Identify which cell holds the provided text, then report its (X, Y) central coordinate. 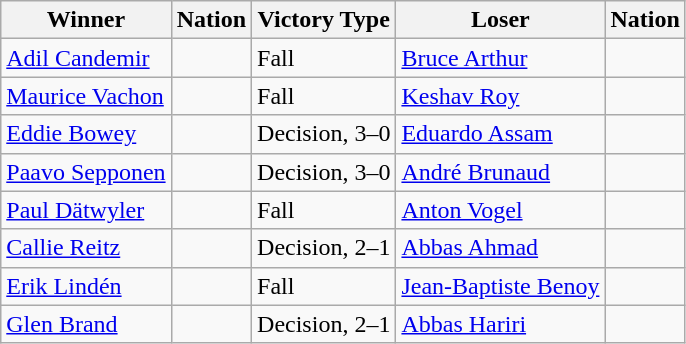
Glen Brand (86, 324)
Erik Lindén (86, 286)
Keshav Roy (500, 96)
Winner (86, 20)
Loser (500, 20)
Paul Dätwyler (86, 210)
Paavo Sepponen (86, 172)
Abbas Hariri (500, 324)
Victory Type (324, 20)
Callie Reitz (86, 248)
Eddie Bowey (86, 134)
Bruce Arthur (500, 58)
Anton Vogel (500, 210)
Eduardo Assam (500, 134)
Maurice Vachon (86, 96)
André Brunaud (500, 172)
Abbas Ahmad (500, 248)
Adil Candemir (86, 58)
Jean-Baptiste Benoy (500, 286)
